Detect which cell encompasses the target text, then output its (X, Y) center coordinate. 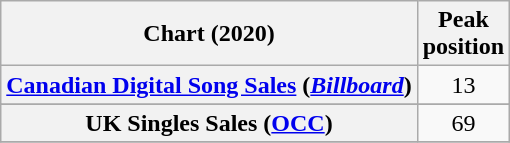
UK Singles Sales (OCC) (209, 123)
69 (463, 123)
13 (463, 85)
Chart (2020) (209, 34)
Canadian Digital Song Sales (Billboard) (209, 85)
Peakposition (463, 34)
